Determine the [x, y] coordinate at the center of the cell enclosing the given text.  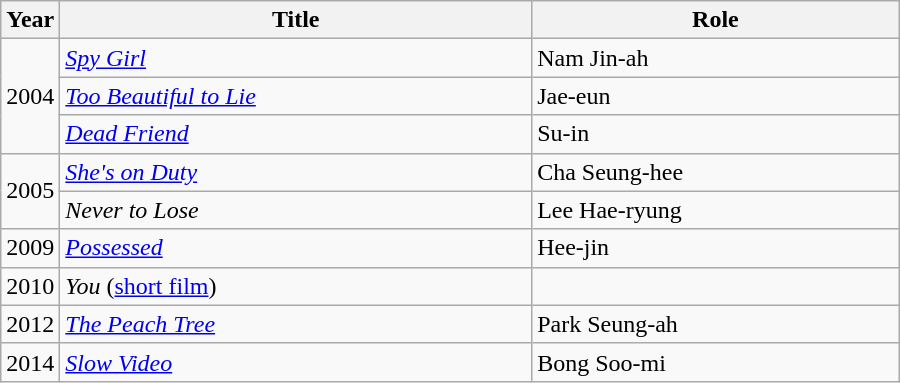
2009 [30, 248]
Nam Jin-ah [716, 58]
2005 [30, 191]
Title [296, 20]
Hee-jin [716, 248]
2010 [30, 286]
2014 [30, 362]
2004 [30, 96]
Role [716, 20]
The Peach Tree [296, 324]
Park Seung-ah [716, 324]
2012 [30, 324]
Year [30, 20]
Never to Lose [296, 210]
She's on Duty [296, 172]
Slow Video [296, 362]
Jae-eun [716, 96]
Cha Seung-hee [716, 172]
Dead Friend [296, 134]
Spy Girl [296, 58]
Too Beautiful to Lie [296, 96]
Su-in [716, 134]
You (short film) [296, 286]
Possessed [296, 248]
Bong Soo-mi [716, 362]
Lee Hae-ryung [716, 210]
